Determine the (X, Y) coordinate at the center of the cell enclosing the given text.  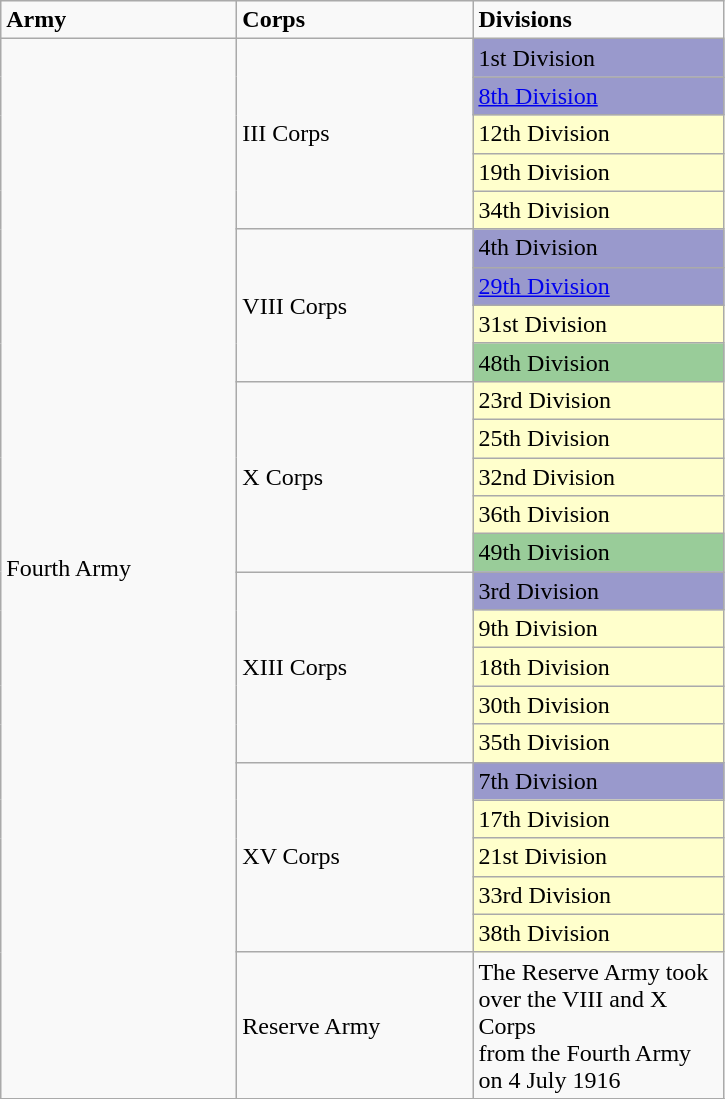
9th Division (598, 629)
21st Division (598, 857)
36th Division (598, 515)
4th Division (598, 248)
25th Division (598, 438)
18th Division (598, 667)
Divisions (598, 20)
35th Division (598, 743)
32nd Division (598, 477)
Fourth Army (119, 569)
19th Division (598, 172)
30th Division (598, 705)
Army (119, 20)
34th Division (598, 210)
48th Division (598, 362)
The Reserve Army took over the VIII and X Corpsfrom the Fourth Army on 4 July 1916 (598, 1025)
31st Division (598, 324)
XV Corps (355, 857)
X Corps (355, 476)
49th Division (598, 553)
1st Division (598, 58)
XIII Corps (355, 667)
VIII Corps (355, 305)
Corps (355, 20)
17th Division (598, 819)
8th Division (598, 96)
3rd Division (598, 591)
38th Division (598, 933)
23rd Division (598, 400)
III Corps (355, 134)
7th Division (598, 781)
33rd Division (598, 895)
Reserve Army (355, 1025)
12th Division (598, 134)
29th Division (598, 286)
